Return the (x, y) coordinate for the center point of the cell that contains the specified text.  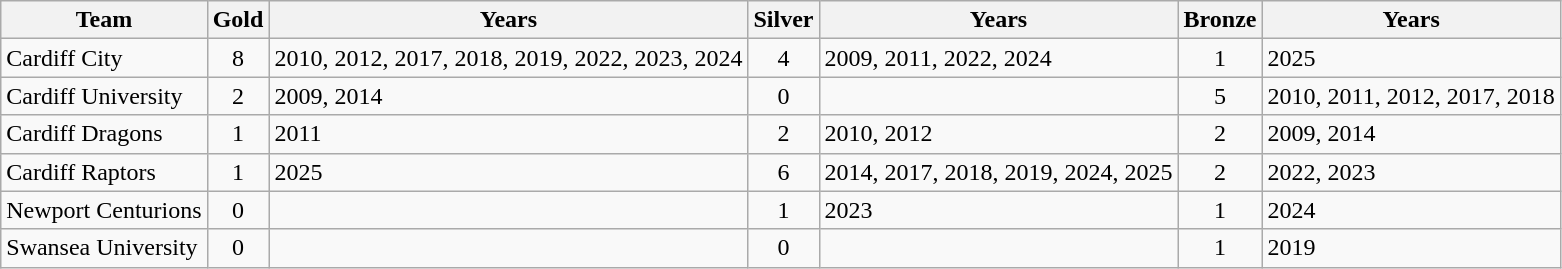
8 (238, 58)
Newport Centurions (104, 210)
Team (104, 20)
2010, 2012, 2017, 2018, 2019, 2022, 2023, 2024 (508, 58)
2014, 2017, 2018, 2019, 2024, 2025 (998, 172)
Cardiff University (104, 96)
2022, 2023 (1411, 172)
2010, 2011, 2012, 2017, 2018 (1411, 96)
5 (1220, 96)
2009, 2011, 2022, 2024 (998, 58)
Gold (238, 20)
Swansea University (104, 248)
Cardiff Raptors (104, 172)
4 (784, 58)
Cardiff Dragons (104, 134)
Cardiff City (104, 58)
2011 (508, 134)
2010, 2012 (998, 134)
2023 (998, 210)
6 (784, 172)
2019 (1411, 248)
Silver (784, 20)
Bronze (1220, 20)
2024 (1411, 210)
